Detect which cell encompasses the target text, then output its (x, y) center coordinate. 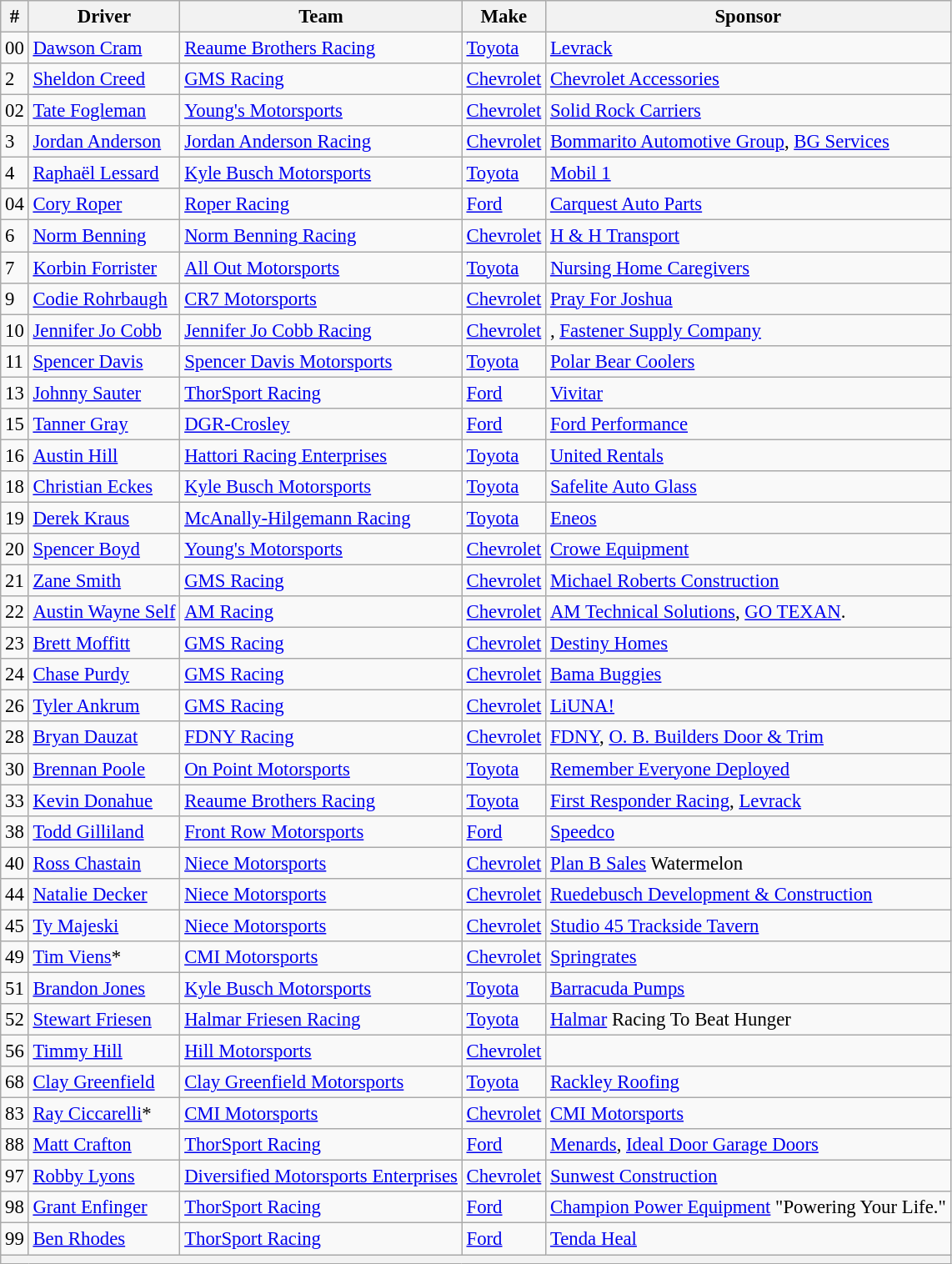
Solid Rock Carriers (749, 111)
Halmar Racing To Beat Hunger (749, 1020)
Crowe Equipment (749, 549)
Clay Greenfield Motorsports (321, 1082)
Levrack (749, 48)
All Out Motorsports (321, 268)
Safelite Auto Glass (749, 487)
Ross Chastain (104, 863)
Roper Racing (321, 204)
Jennifer Jo Cobb Racing (321, 330)
Spencer Davis (104, 361)
Make (504, 17)
23 (15, 644)
Bryan Dauzat (104, 738)
Cory Roper (104, 204)
56 (15, 1051)
Austin Hill (104, 455)
Austin Wayne Self (104, 612)
Rackley Roofing (749, 1082)
28 (15, 738)
Champion Power Equipment "Powering Your Life." (749, 1208)
99 (15, 1239)
9 (15, 298)
Natalie Decker (104, 895)
Norm Benning (104, 236)
13 (15, 393)
Ray Ciccarelli* (104, 1114)
Norm Benning Racing (321, 236)
16 (15, 455)
Hill Motorsports (321, 1051)
Robby Lyons (104, 1176)
Team (321, 17)
AM Technical Solutions, GO TEXAN. (749, 612)
44 (15, 895)
40 (15, 863)
45 (15, 925)
Plan B Sales Watermelon (749, 863)
Jennifer Jo Cobb (104, 330)
4 (15, 173)
Clay Greenfield (104, 1082)
Barracuda Pumps (749, 988)
Hattori Racing Enterprises (321, 455)
Christian Eckes (104, 487)
26 (15, 706)
Chevrolet Accessories (749, 79)
Tate Fogleman (104, 111)
Sunwest Construction (749, 1176)
# (15, 17)
2 (15, 79)
Michael Roberts Construction (749, 581)
Remember Everyone Deployed (749, 769)
Stewart Friesen (104, 1020)
49 (15, 957)
Kevin Donahue (104, 800)
11 (15, 361)
Diversified Motorsports Enterprises (321, 1176)
Dawson Cram (104, 48)
98 (15, 1208)
97 (15, 1176)
Tanner Gray (104, 424)
Jordan Anderson Racing (321, 142)
19 (15, 518)
Jordan Anderson (104, 142)
Tyler Ankrum (104, 706)
Nursing Home Caregivers (749, 268)
Ben Rhodes (104, 1239)
Johnny Sauter (104, 393)
Speedco (749, 831)
7 (15, 268)
24 (15, 675)
Sponsor (749, 17)
Spencer Boyd (104, 549)
04 (15, 204)
DGR-Crosley (321, 424)
Brennan Poole (104, 769)
CR7 Motorsports (321, 298)
Bommarito Automotive Group, BG Services (749, 142)
20 (15, 549)
Carquest Auto Parts (749, 204)
10 (15, 330)
, Fastener Supply Company (749, 330)
Spencer Davis Motorsports (321, 361)
Sheldon Creed (104, 79)
Zane Smith (104, 581)
30 (15, 769)
18 (15, 487)
Springrates (749, 957)
21 (15, 581)
Front Row Motorsports (321, 831)
02 (15, 111)
Korbin Forrister (104, 268)
Chase Purdy (104, 675)
Menards, Ideal Door Garage Doors (749, 1145)
First Responder Racing, Levrack (749, 800)
Brandon Jones (104, 988)
Destiny Homes (749, 644)
6 (15, 236)
88 (15, 1145)
52 (15, 1020)
Ty Majeski (104, 925)
Tenda Heal (749, 1239)
51 (15, 988)
Polar Bear Coolers (749, 361)
H & H Transport (749, 236)
Tim Viens* (104, 957)
83 (15, 1114)
Derek Kraus (104, 518)
15 (15, 424)
3 (15, 142)
United Rentals (749, 455)
Vivitar (749, 393)
38 (15, 831)
Studio 45 Trackside Tavern (749, 925)
McAnally-Hilgemann Racing (321, 518)
Matt Crafton (104, 1145)
On Point Motorsports (321, 769)
FDNY Racing (321, 738)
Eneos (749, 518)
FDNY, O. B. Builders Door & Trim (749, 738)
Bama Buggies (749, 675)
Halmar Friesen Racing (321, 1020)
Raphaël Lessard (104, 173)
Ruedebusch Development & Construction (749, 895)
LiUNA! (749, 706)
Todd Gilliland (104, 831)
Brett Moffitt (104, 644)
Codie Rohrbaugh (104, 298)
68 (15, 1082)
22 (15, 612)
AM Racing (321, 612)
33 (15, 800)
Ford Performance (749, 424)
Mobil 1 (749, 173)
Timmy Hill (104, 1051)
00 (15, 48)
Driver (104, 17)
Pray For Joshua (749, 298)
Grant Enfinger (104, 1208)
